Output the [x, y] coordinate of the center of the cell containing the given text.  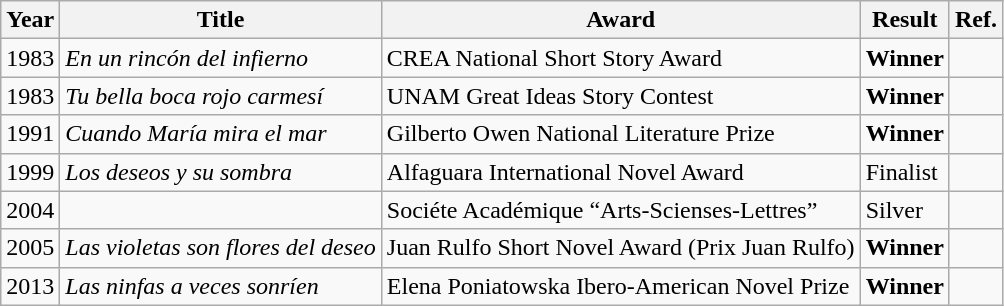
1991 [30, 134]
Silver [904, 210]
Las violetas son flores del deseo [220, 248]
Las ninfas a veces sonríen [220, 286]
1999 [30, 172]
Cuando María mira el mar [220, 134]
Finalist [904, 172]
Tu bella boca rojo carmesí [220, 96]
Los deseos y su sombra [220, 172]
UNAM Great Ideas Story Contest [620, 96]
2005 [30, 248]
Year [30, 20]
2013 [30, 286]
En un rincón del infierno [220, 58]
Result [904, 20]
Gilberto Owen National Literature Prize [620, 134]
Ref. [976, 20]
2004 [30, 210]
CREA National Short Story Award [620, 58]
Juan Rulfo Short Novel Award (Prix Juan Rulfo) [620, 248]
Title [220, 20]
Award [620, 20]
Sociéte Académique “Arts-Scienses-Lettres” [620, 210]
Elena Poniatowska Ibero-American Novel Prize [620, 286]
Alfaguara International Novel Award [620, 172]
